Pinpoint the cell where the given text exists, returning its (X, Y) midpoint coordinate. 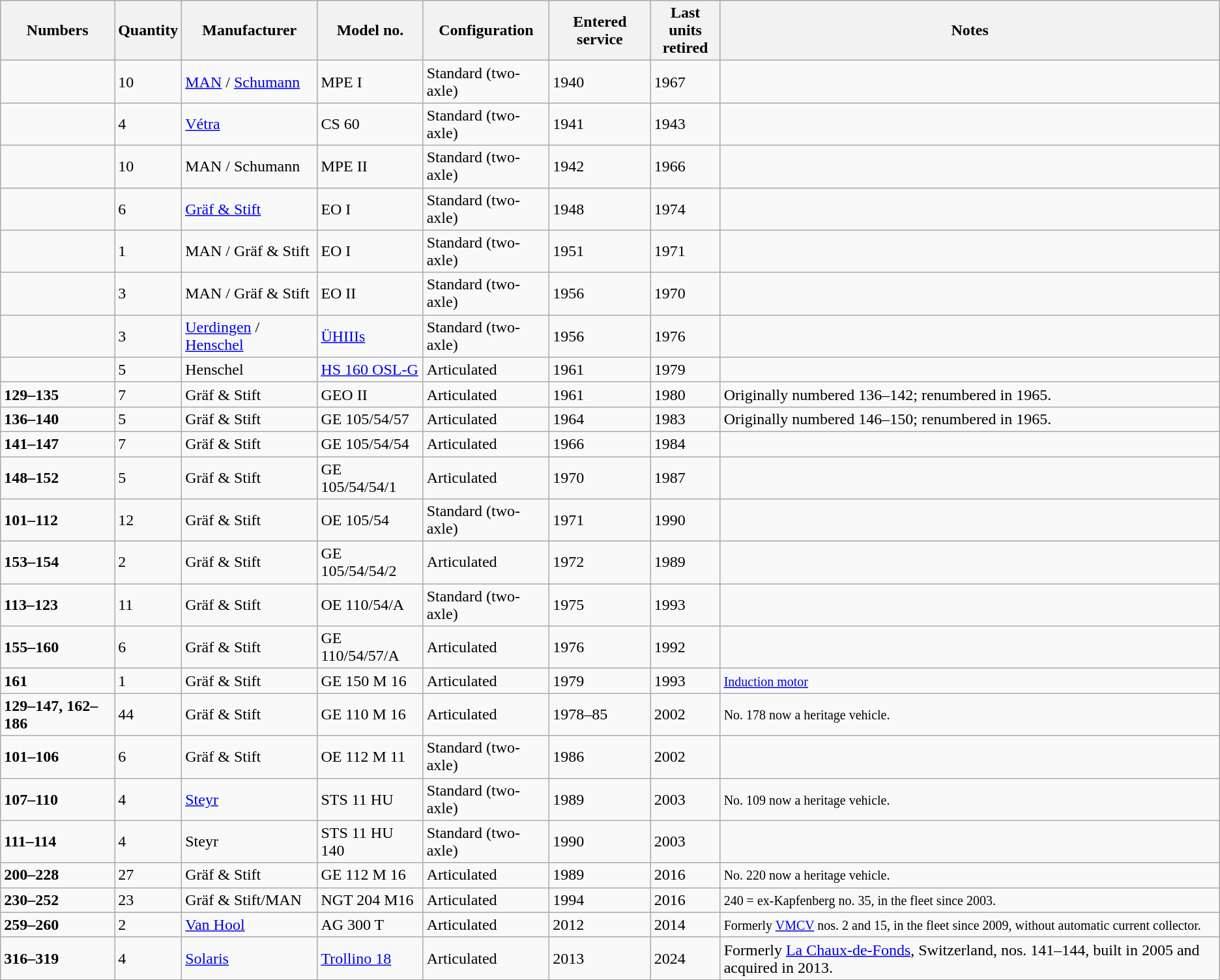
GE 105/54/54 (370, 444)
1983 (686, 419)
GE 105/54/57 (370, 419)
230–252 (57, 900)
200–228 (57, 875)
1975 (600, 605)
Numbers (57, 31)
1984 (686, 444)
141–147 (57, 444)
STS 11 HU (370, 799)
101–106 (57, 757)
155–160 (57, 648)
2014 (686, 925)
113–123 (57, 605)
GE 112 M 16 (370, 875)
1974 (686, 209)
316–319 (57, 958)
No. 109 now a heritage vehicle. (970, 799)
129–147, 162–186 (57, 714)
153–154 (57, 563)
HS 160 OSL-G (370, 369)
GE 110/54/57/A (370, 648)
NGT 204 M16 (370, 900)
1942 (600, 167)
Model no. (370, 31)
129–135 (57, 394)
Solaris (250, 958)
259–260 (57, 925)
44 (149, 714)
ÜHIIIs (370, 336)
Formerly La Chaux-de-Fonds, Switzerland, nos. 141–144, built in 2005 and acquired in 2013. (970, 958)
STS 11 HU 140 (370, 842)
1941 (600, 124)
OE 105/54 (370, 520)
1967 (686, 82)
Last units retired (686, 31)
Quantity (149, 31)
1978–85 (600, 714)
1964 (600, 419)
No. 178 now a heritage vehicle. (970, 714)
Configuration (486, 31)
Notes (970, 31)
GE 105/54/54/2 (370, 563)
GEO II (370, 394)
MPE II (370, 167)
23 (149, 900)
Manufacturer (250, 31)
Entered service (600, 31)
107–110 (57, 799)
Vétra (250, 124)
GE 105/54/54/1 (370, 477)
Originally numbered 136–142; renumbered in 1965. (970, 394)
1972 (600, 563)
1951 (600, 252)
101–112 (57, 520)
Originally numbered 146–150; renumbered in 1965. (970, 419)
1948 (600, 209)
No. 220 now a heritage vehicle. (970, 875)
GE 150 M 16 (370, 681)
GE 110 M 16 (370, 714)
240 = ex-Kapfenberg no. 35, in the fleet since 2003. (970, 900)
AG 300 T (370, 925)
1940 (600, 82)
1994 (600, 900)
2012 (600, 925)
MPE I (370, 82)
OE 110/54/A (370, 605)
2024 (686, 958)
161 (57, 681)
Formerly VMCV nos. 2 and 15, in the fleet since 2009, without automatic current collector. (970, 925)
27 (149, 875)
111–114 (57, 842)
12 (149, 520)
1987 (686, 477)
1943 (686, 124)
CS 60 (370, 124)
Induction motor (970, 681)
136–140 (57, 419)
148–152 (57, 477)
OE 112 M 11 (370, 757)
EO II (370, 293)
1986 (600, 757)
Uerdingen / Henschel (250, 336)
Henschel (250, 369)
Van Hool (250, 925)
Trollino 18 (370, 958)
1992 (686, 648)
11 (149, 605)
1980 (686, 394)
Gräf & Stift/MAN (250, 900)
2013 (600, 958)
